Search for the cell housing the specified text and yield its [x, y] center coordinate. 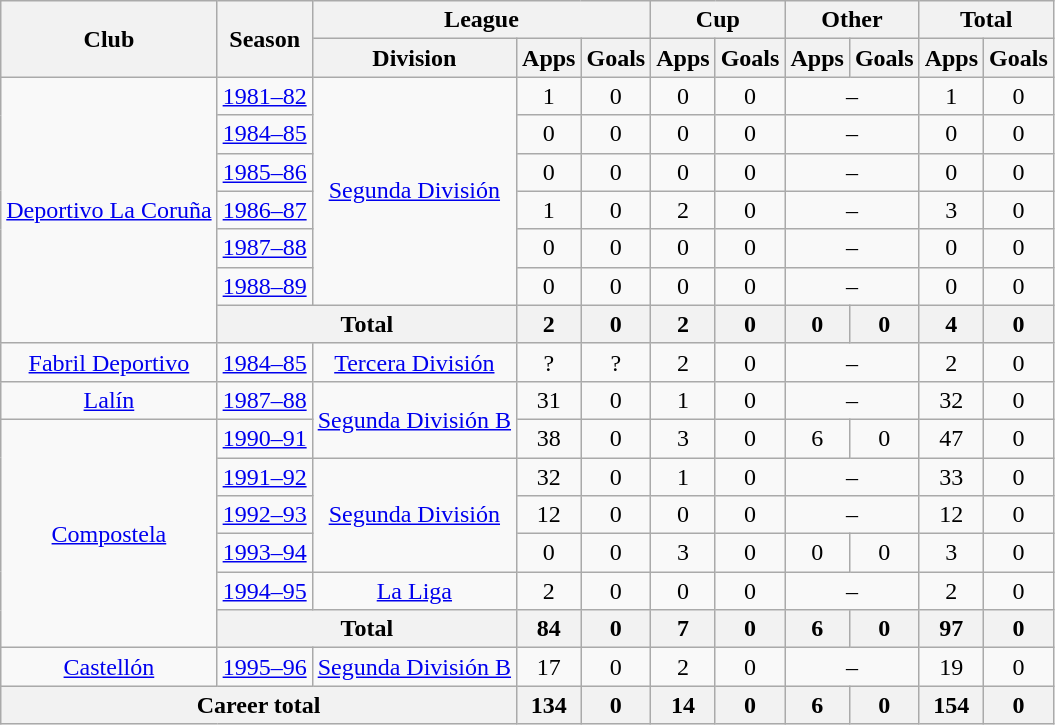
17 [549, 667]
97 [951, 629]
1990–91 [264, 438]
4 [951, 324]
1986–87 [264, 210]
Season [264, 39]
Tercera División [414, 362]
38 [549, 438]
Career total [259, 705]
Cup [718, 20]
47 [951, 438]
Castellón [109, 667]
154 [951, 705]
1995–96 [264, 667]
1994–95 [264, 591]
Division [414, 58]
134 [549, 705]
Fabril Deportivo [109, 362]
1993–94 [264, 553]
1985–86 [264, 172]
La Liga [414, 591]
Other [852, 20]
7 [683, 629]
Club [109, 39]
League [482, 20]
1988–89 [264, 286]
84 [549, 629]
1992–93 [264, 515]
14 [683, 705]
31 [549, 400]
19 [951, 667]
33 [951, 477]
Deportivo La Coruña [109, 210]
1981–82 [264, 96]
Lalín [109, 400]
Compostela [109, 533]
1991–92 [264, 477]
